Return [x, y] of the center of cell containing provided text 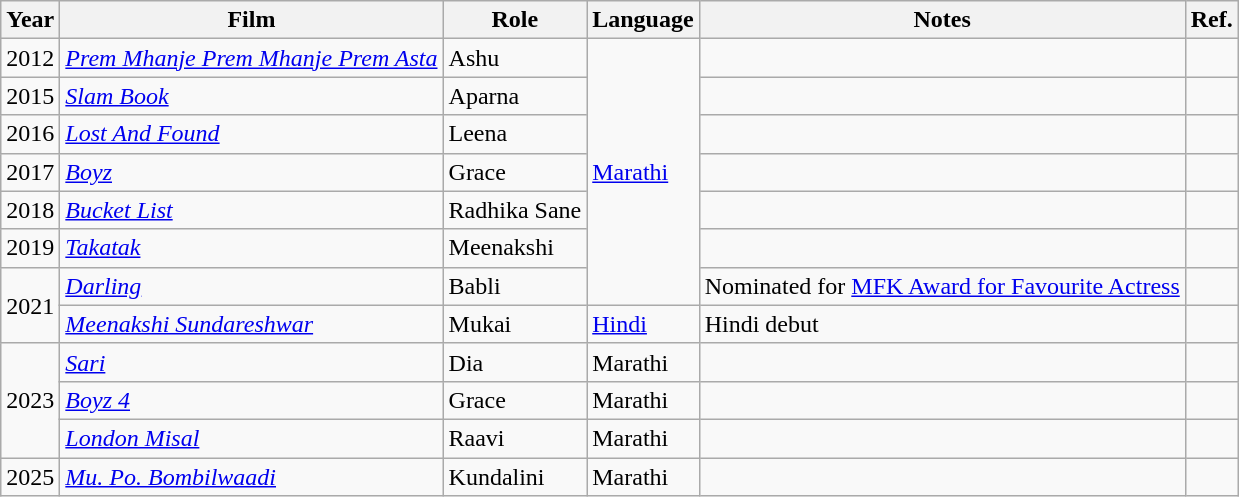
Lost And Found [252, 134]
Babli [515, 286]
2012 [30, 58]
Hindi [643, 324]
Aparna [515, 96]
Meenakshi [515, 248]
Boyz [252, 172]
2018 [30, 210]
Role [515, 20]
Darling [252, 286]
Hindi debut [942, 324]
2019 [30, 248]
Year [30, 20]
2021 [30, 305]
Sari [252, 362]
Kundalini [515, 477]
Ashu [515, 58]
2025 [30, 477]
Mu. Po. Bombilwaadi [252, 477]
Prem Mhanje Prem Mhanje Prem Asta [252, 58]
Nominated for MFK Award for Favourite Actress [942, 286]
Bucket List [252, 210]
Film [252, 20]
Mukai [515, 324]
Dia [515, 362]
2023 [30, 400]
Raavi [515, 438]
Boyz 4 [252, 400]
Radhika Sane [515, 210]
2016 [30, 134]
Notes [942, 20]
2015 [30, 96]
London Misal [252, 438]
Leena [515, 134]
2017 [30, 172]
Slam Book [252, 96]
Ref. [1212, 20]
Language [643, 20]
Takatak [252, 248]
Meenakshi Sundareshwar [252, 324]
